Detect which cell encompasses the target text, then output its [X, Y] center coordinate. 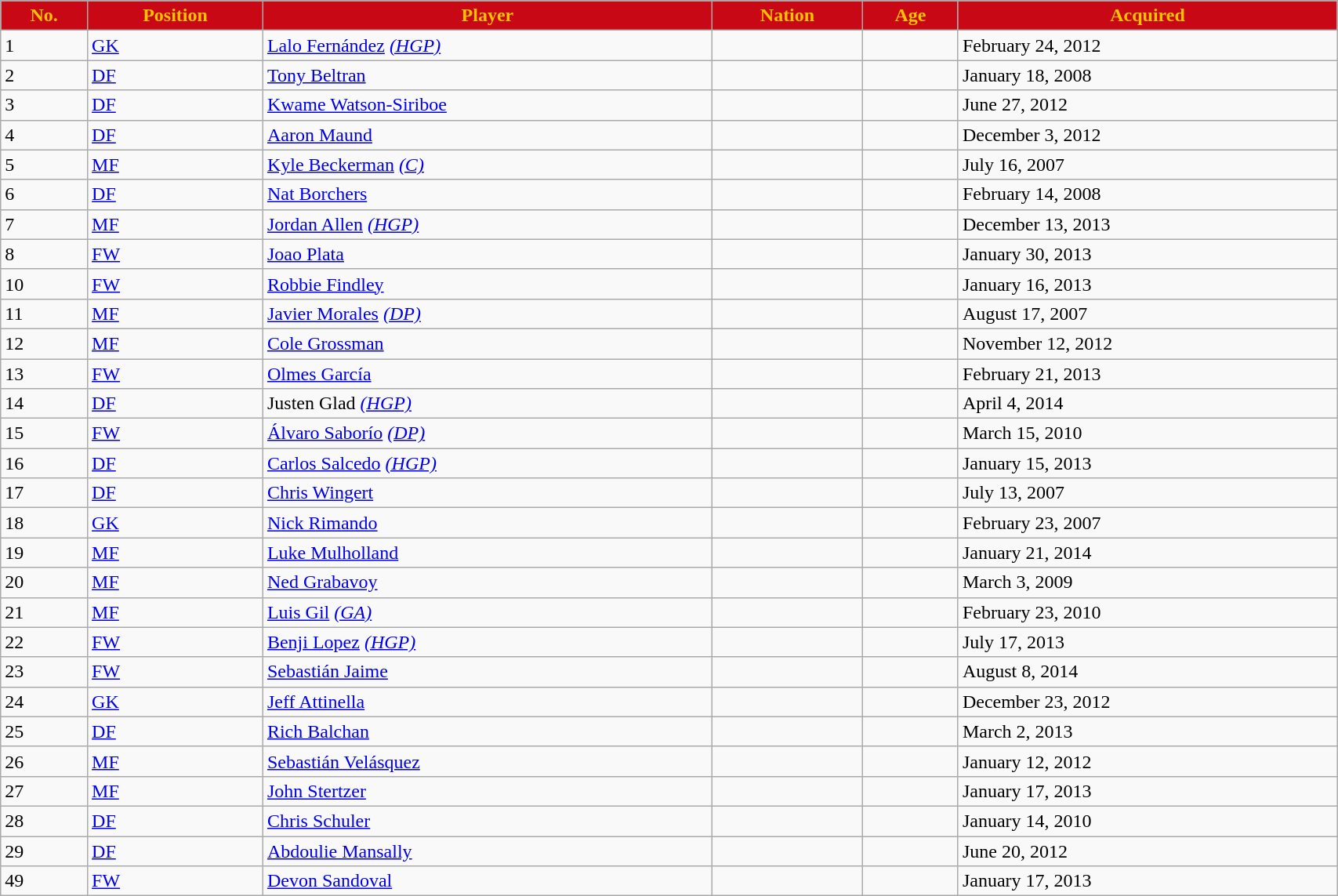
19 [44, 553]
March 15, 2010 [1148, 433]
July 16, 2007 [1148, 165]
June 20, 2012 [1148, 851]
8 [44, 254]
23 [44, 672]
January 14, 2010 [1148, 821]
Lalo Fernández (HGP) [488, 45]
1 [44, 45]
Olmes García [488, 374]
27 [44, 791]
Nat Borchers [488, 194]
February 23, 2007 [1148, 523]
Ned Grabavoy [488, 582]
August 17, 2007 [1148, 314]
Nation [787, 16]
Benji Lopez (HGP) [488, 642]
Nick Rimando [488, 523]
Jeff Attinella [488, 702]
17 [44, 493]
Álvaro Saborío (DP) [488, 433]
25 [44, 731]
21 [44, 612]
February 21, 2013 [1148, 374]
Acquired [1148, 16]
Luke Mulholland [488, 553]
Abdoulie Mansally [488, 851]
Chris Schuler [488, 821]
49 [44, 881]
6 [44, 194]
July 13, 2007 [1148, 493]
June 27, 2012 [1148, 105]
November 12, 2012 [1148, 343]
Kwame Watson-Siriboe [488, 105]
Tony Beltran [488, 75]
Chris Wingert [488, 493]
John Stertzer [488, 791]
24 [44, 702]
2 [44, 75]
10 [44, 284]
7 [44, 224]
Robbie Findley [488, 284]
August 8, 2014 [1148, 672]
20 [44, 582]
February 14, 2008 [1148, 194]
28 [44, 821]
Carlos Salcedo (HGP) [488, 463]
11 [44, 314]
January 12, 2012 [1148, 761]
January 21, 2014 [1148, 553]
Jordan Allen (HGP) [488, 224]
December 3, 2012 [1148, 135]
29 [44, 851]
Luis Gil (GA) [488, 612]
Joao Plata [488, 254]
13 [44, 374]
18 [44, 523]
December 23, 2012 [1148, 702]
Position [176, 16]
Player [488, 16]
January 15, 2013 [1148, 463]
14 [44, 404]
Justen Glad (HGP) [488, 404]
December 13, 2013 [1148, 224]
January 30, 2013 [1148, 254]
March 3, 2009 [1148, 582]
Age [910, 16]
Kyle Beckerman (C) [488, 165]
Devon Sandoval [488, 881]
15 [44, 433]
Rich Balchan [488, 731]
22 [44, 642]
January 18, 2008 [1148, 75]
3 [44, 105]
4 [44, 135]
5 [44, 165]
Cole Grossman [488, 343]
Aaron Maund [488, 135]
March 2, 2013 [1148, 731]
No. [44, 16]
16 [44, 463]
Sebastián Velásquez [488, 761]
January 16, 2013 [1148, 284]
April 4, 2014 [1148, 404]
Javier Morales (DP) [488, 314]
26 [44, 761]
Sebastián Jaime [488, 672]
February 24, 2012 [1148, 45]
February 23, 2010 [1148, 612]
July 17, 2013 [1148, 642]
12 [44, 343]
